Pinpoint the cell where the given text exists, returning its [X, Y] midpoint coordinate. 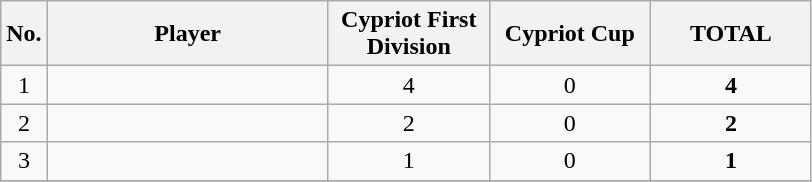
Cypriot First Division [408, 34]
Cypriot Cup [570, 34]
TOTAL [730, 34]
Player [188, 34]
3 [24, 161]
No. [24, 34]
